Search for the cell housing the specified text and yield its (x, y) center coordinate. 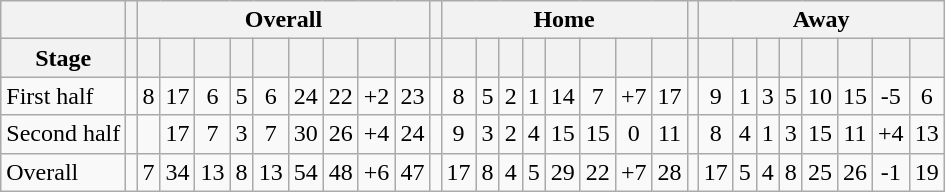
19 (926, 172)
48 (340, 172)
0 (634, 134)
+2 (376, 96)
28 (670, 172)
54 (306, 172)
Stage (64, 58)
-5 (892, 96)
First half (64, 96)
Home (564, 20)
-1 (892, 172)
+6 (376, 172)
Away (821, 20)
34 (178, 172)
14 (562, 96)
25 (820, 172)
29 (562, 172)
23 (412, 96)
30 (306, 134)
10 (820, 96)
47 (412, 172)
Second half (64, 134)
